Locate the cell with the specified text and output its [X, Y] center coordinate. 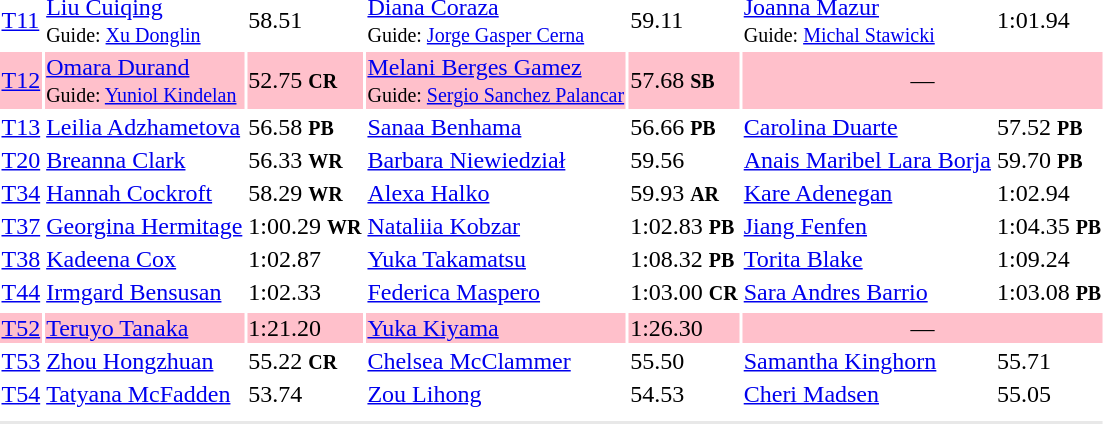
1:02.94 [1048, 193]
1:00.29 WR [305, 226]
53.74 [305, 394]
Carolina Duarte [867, 127]
Cheri Madsen [867, 394]
Samantha Kinghorn [867, 361]
Nataliia Kobzar [496, 226]
Barbara Niewiedział [496, 160]
Melani Berges GamezGuide: Sergio Sanchez Palancar [496, 80]
Sara Andres Barrio [867, 292]
Alexa Halko [496, 193]
T44 [21, 292]
T53 [21, 361]
Zou Lihong [496, 394]
Jiang Fenfen [867, 226]
55.22 CR [305, 361]
T37 [21, 226]
Leilia Adzhametova [144, 127]
Tatyana McFadden [144, 394]
T52 [21, 328]
T38 [21, 259]
1:04.35 PB [1048, 226]
52.75 CR [305, 80]
59.93 AR [684, 193]
1:08.32 PB [684, 259]
56.58 PB [305, 127]
Yuka Kiyama [496, 328]
59.56 [684, 160]
Teruyo Tanaka [144, 328]
Hannah Cockroft [144, 193]
1:02.83 PB [684, 226]
T34 [21, 193]
T20 [21, 160]
1:03.08 PB [1048, 292]
1:03.00 CR [684, 292]
Torita Blake [867, 259]
Omara DurandGuide: Yuniol Kindelan [144, 80]
Sanaa Benhama [496, 127]
Kadeena Cox [144, 259]
Irmgard Bensusan [144, 292]
1:02.87 [305, 259]
58.29 WR [305, 193]
57.52 PB [1048, 127]
55.71 [1048, 361]
1:09.24 [1048, 259]
Anais Maribel Lara Borja [867, 160]
Georgina Hermitage [144, 226]
Chelsea McClammer [496, 361]
T54 [21, 394]
55.50 [684, 361]
Yuka Takamatsu [496, 259]
55.05 [1048, 394]
57.68 SB [684, 80]
59.70 PB [1048, 160]
56.66 PB [684, 127]
Breanna Clark [144, 160]
1:02.33 [305, 292]
56.33 WR [305, 160]
T12 [21, 80]
Federica Maspero [496, 292]
Kare Adenegan [867, 193]
54.53 [684, 394]
T13 [21, 127]
1:21.20 [305, 328]
1:26.30 [684, 328]
Zhou Hongzhuan [144, 361]
